Extract the [x, y] coordinate from the center of the cell holding the provided text.  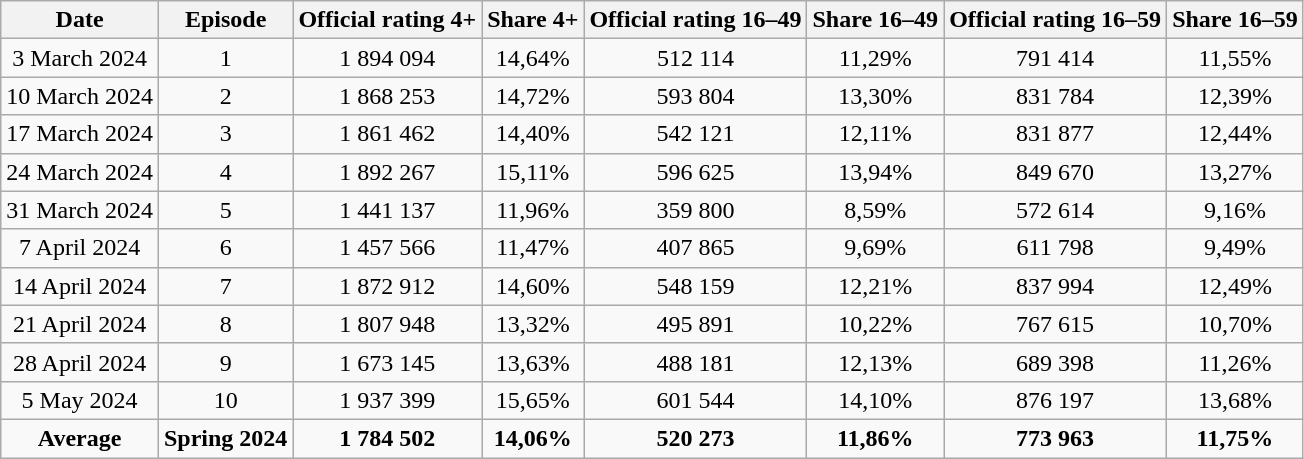
611 798 [1056, 248]
1 872 912 [388, 286]
1 457 566 [388, 248]
1 861 462 [388, 134]
9,49% [1236, 248]
13,94% [876, 172]
21 April 2024 [80, 324]
12,13% [876, 362]
596 625 [696, 172]
831 877 [1056, 134]
12,39% [1236, 96]
Share 16–59 [1236, 20]
Share 16–49 [876, 20]
689 398 [1056, 362]
520 273 [696, 438]
11,47% [533, 248]
1 441 137 [388, 210]
359 800 [696, 210]
3 March 2024 [80, 58]
1 868 253 [388, 96]
542 121 [696, 134]
10 March 2024 [80, 96]
876 197 [1056, 400]
601 544 [696, 400]
14,06% [533, 438]
11,75% [1236, 438]
Date [80, 20]
837 994 [1056, 286]
7 [225, 286]
11,26% [1236, 362]
2 [225, 96]
6 [225, 248]
14,72% [533, 96]
512 114 [696, 58]
13,63% [533, 362]
14,60% [533, 286]
15,65% [533, 400]
12,11% [876, 134]
11,86% [876, 438]
Official rating 16–49 [696, 20]
9,16% [1236, 210]
849 670 [1056, 172]
14 April 2024 [80, 286]
13,30% [876, 96]
593 804 [696, 96]
1 784 502 [388, 438]
15,11% [533, 172]
1 892 267 [388, 172]
10,70% [1236, 324]
14,10% [876, 400]
407 865 [696, 248]
1 894 094 [388, 58]
488 181 [696, 362]
14,64% [533, 58]
1 673 145 [388, 362]
8 [225, 324]
495 891 [696, 324]
11,96% [533, 210]
Episode [225, 20]
791 414 [1056, 58]
4 [225, 172]
12,21% [876, 286]
767 615 [1056, 324]
831 784 [1056, 96]
9,69% [876, 248]
13,68% [1236, 400]
Average [80, 438]
14,40% [533, 134]
Share 4+ [533, 20]
11,55% [1236, 58]
1 807 948 [388, 324]
5 May 2024 [80, 400]
31 March 2024 [80, 210]
9 [225, 362]
Official rating 4+ [388, 20]
17 March 2024 [80, 134]
548 159 [696, 286]
13,32% [533, 324]
Spring 2024 [225, 438]
24 March 2024 [80, 172]
12,44% [1236, 134]
3 [225, 134]
773 963 [1056, 438]
11,29% [876, 58]
10 [225, 400]
10,22% [876, 324]
572 614 [1056, 210]
13,27% [1236, 172]
5 [225, 210]
8,59% [876, 210]
Official rating 16–59 [1056, 20]
1 937 399 [388, 400]
1 [225, 58]
7 April 2024 [80, 248]
12,49% [1236, 286]
28 April 2024 [80, 362]
